Determine the (X, Y) coordinate at the center of the cell enclosing the given text.  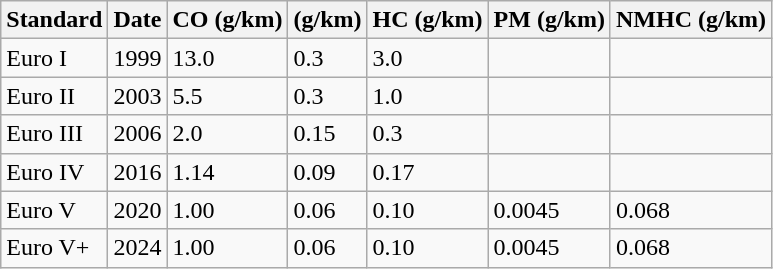
(g/km) (328, 20)
1.0 (428, 96)
3.0 (428, 58)
5.5 (228, 96)
CO (g/km) (228, 20)
NMHC (g/km) (690, 20)
Euro II (54, 96)
2003 (138, 96)
2024 (138, 248)
2016 (138, 172)
Standard (54, 20)
Euro I (54, 58)
1.14 (228, 172)
2006 (138, 134)
13.0 (228, 58)
Date (138, 20)
0.09 (328, 172)
Euro V (54, 210)
0.17 (428, 172)
Euro IV (54, 172)
1999 (138, 58)
PM (g/km) (549, 20)
2020 (138, 210)
HC (g/km) (428, 20)
Euro V+ (54, 248)
2.0 (228, 134)
Euro III (54, 134)
0.15 (328, 134)
